Provide the (x, y) coordinate of the cell's center where the given text is located.  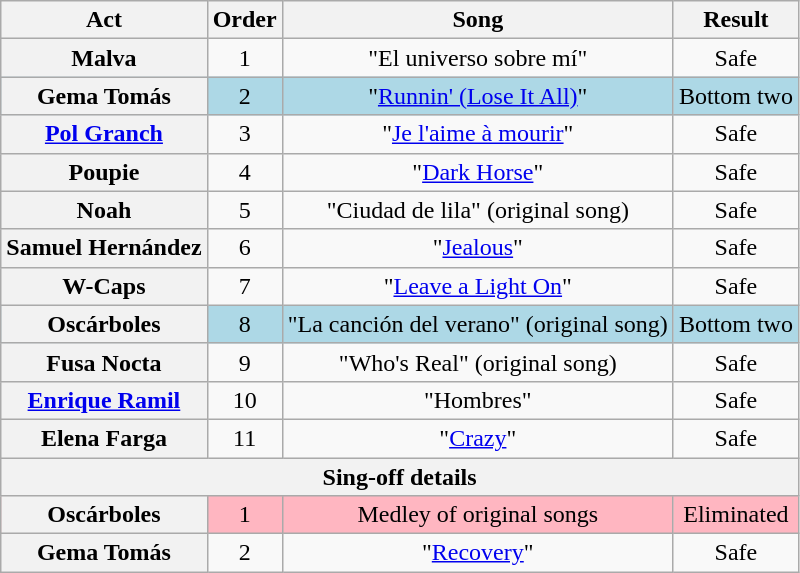
Sing-off details (400, 477)
Song (478, 20)
Malva (104, 58)
11 (244, 438)
"Leave a Light On" (478, 286)
Samuel Hernández (104, 248)
"El universo sobre mí" (478, 58)
W-Caps (104, 286)
"Who's Real" (original song) (478, 362)
9 (244, 362)
5 (244, 210)
6 (244, 248)
"Crazy" (478, 438)
Fusa Nocta (104, 362)
"Recovery" (478, 553)
Elena Farga (104, 438)
"Ciudad de lila" (original song) (478, 210)
"La canción del verano" (original song) (478, 324)
8 (244, 324)
"Runnin' (Lose It All)" (478, 96)
Result (736, 20)
Enrique Ramil (104, 400)
"Dark Horse" (478, 172)
10 (244, 400)
"Jealous" (478, 248)
Eliminated (736, 515)
"Hombres" (478, 400)
Act (104, 20)
7 (244, 286)
Poupie (104, 172)
Pol Granch (104, 134)
Noah (104, 210)
4 (244, 172)
Medley of original songs (478, 515)
"Je l'aime à mourir" (478, 134)
3 (244, 134)
Order (244, 20)
